Determine the (X, Y) coordinate at the center of the cell enclosing the given text.  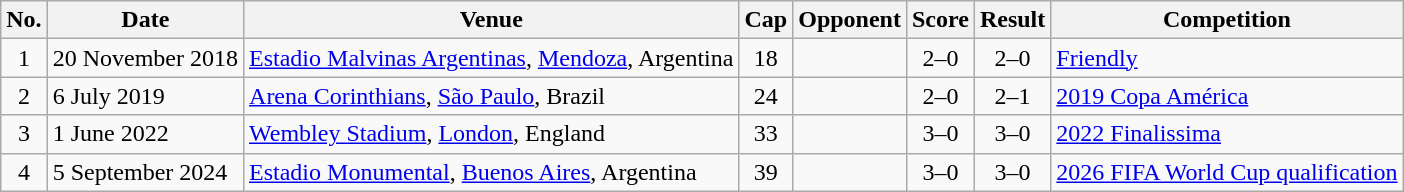
1 June 2022 (145, 134)
33 (766, 134)
2 (24, 96)
Wembley Stadium, London, England (492, 134)
5 September 2024 (145, 172)
Competition (1227, 20)
Score (940, 20)
Result (1012, 20)
Cap (766, 20)
Arena Corinthians, São Paulo, Brazil (492, 96)
24 (766, 96)
Estadio Monumental, Buenos Aires, Argentina (492, 172)
6 July 2019 (145, 96)
Friendly (1227, 58)
2026 FIFA World Cup qualification (1227, 172)
2019 Copa América (1227, 96)
2–1 (1012, 96)
Opponent (850, 20)
18 (766, 58)
2022 Finalissima (1227, 134)
4 (24, 172)
No. (24, 20)
Date (145, 20)
39 (766, 172)
1 (24, 58)
Estadio Malvinas Argentinas, Mendoza, Argentina (492, 58)
3 (24, 134)
Venue (492, 20)
20 November 2018 (145, 58)
